Output the (x, y) coordinate of the center of the cell containing the given text.  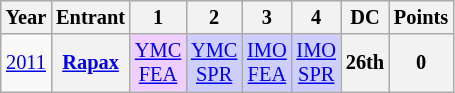
Rapax (90, 63)
2 (214, 17)
IMOFEA (266, 63)
Year (26, 17)
Entrant (90, 17)
YMCFEA (158, 63)
YMCSPR (214, 63)
DC (365, 17)
Points (421, 17)
3 (266, 17)
0 (421, 63)
1 (158, 17)
4 (316, 17)
2011 (26, 63)
26th (365, 63)
IMOSPR (316, 63)
